Search for the cell housing the specified text and yield its [X, Y] center coordinate. 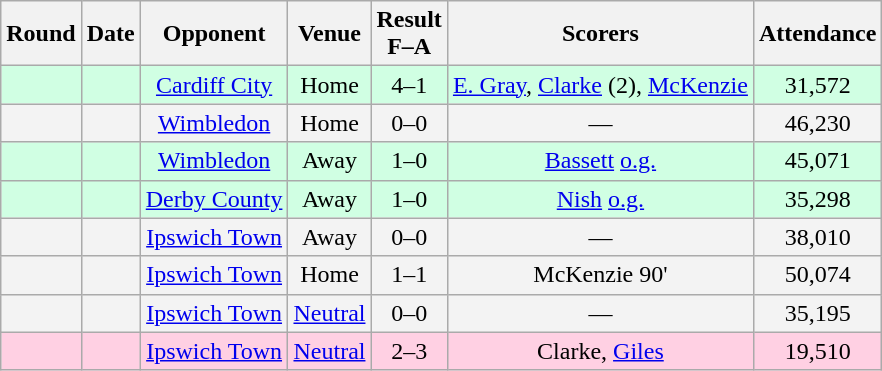
Bassett o.g. [600, 161]
45,071 [817, 161]
Attendance [817, 34]
50,074 [817, 275]
ResultF–A [409, 34]
19,510 [817, 351]
38,010 [817, 237]
E. Gray, Clarke (2), McKenzie [600, 85]
Opponent [214, 34]
Clarke, Giles [600, 351]
2–3 [409, 351]
46,230 [817, 123]
Scorers [600, 34]
Round [41, 34]
Date [110, 34]
35,298 [817, 199]
Derby County [214, 199]
31,572 [817, 85]
35,195 [817, 313]
Venue [330, 34]
Nish o.g. [600, 199]
McKenzie 90' [600, 275]
1–1 [409, 275]
Cardiff City [214, 85]
4–1 [409, 85]
